Locate the cell with the specified text and output its [X, Y] center coordinate. 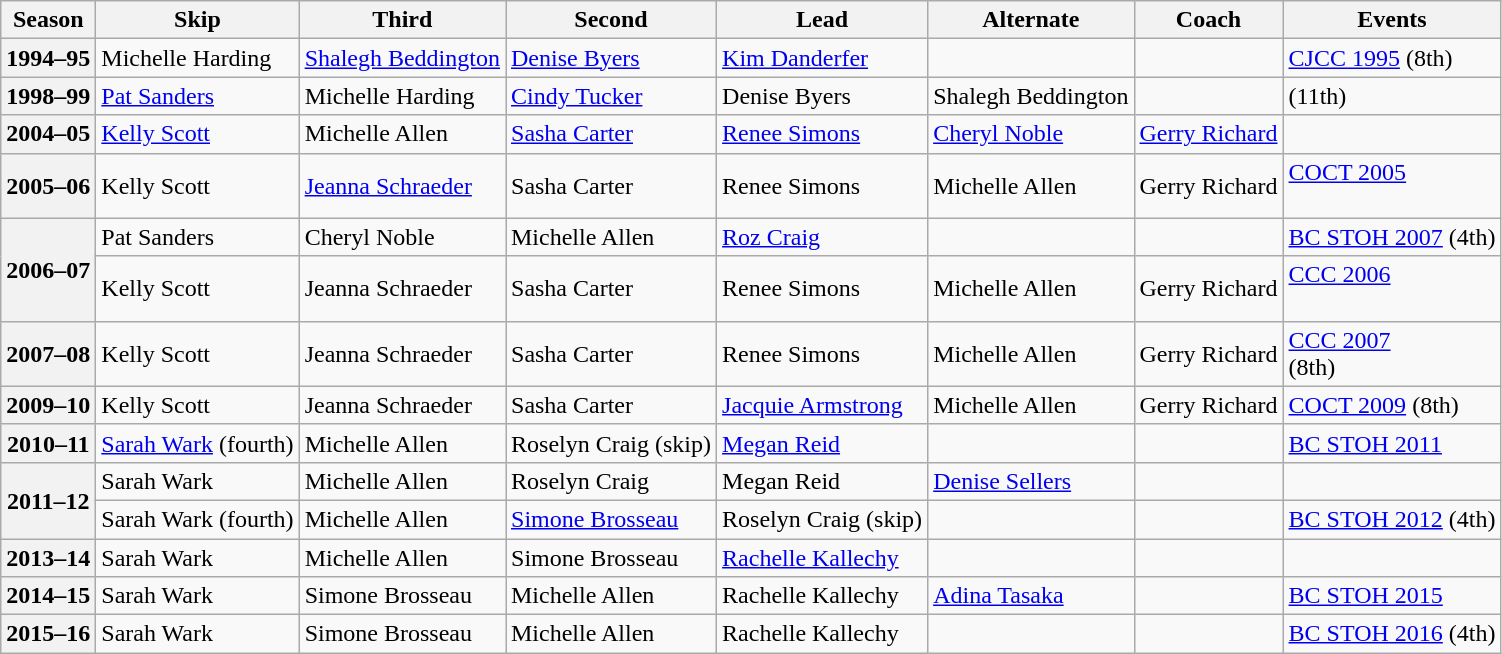
COCT 2009 (8th) [1392, 405]
Jacquie Armstrong [822, 405]
BC STOH 2016 (4th) [1392, 634]
BC STOH 2011 [1392, 443]
2015–16 [48, 634]
2013–14 [48, 557]
2007–08 [48, 354]
Events [1392, 20]
Coach [1208, 20]
1998–99 [48, 96]
CJCC 1995 (8th) [1392, 58]
CCC 2007 (8th) [1392, 354]
2006–07 [48, 270]
2010–11 [48, 443]
COCT 2005 [1392, 186]
Skip [198, 20]
1994–95 [48, 58]
BC STOH 2007 (4th) [1392, 237]
CCC 2006 [1392, 288]
Alternate [1031, 20]
(11th) [1392, 96]
2004–05 [48, 134]
Adina Tasaka [1031, 596]
Denise Sellers [1031, 481]
Cindy Tucker [612, 96]
Roselyn Craig [612, 481]
2005–06 [48, 186]
Season [48, 20]
Lead [822, 20]
BC STOH 2015 [1392, 596]
Second [612, 20]
Third [402, 20]
2009–10 [48, 405]
Roz Craig [822, 237]
2011–12 [48, 500]
Kim Danderfer [822, 58]
2014–15 [48, 596]
BC STOH 2012 (4th) [1392, 519]
